Scan for the cell matching the given text and deliver its (x, y) coordinate at center. 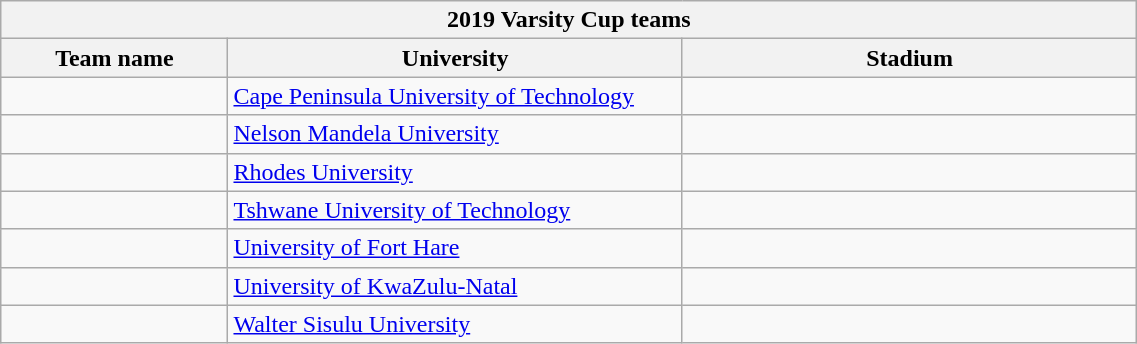
Team name (114, 58)
Stadium (909, 58)
Walter Sisulu University (455, 324)
University (455, 58)
University of Fort Hare (455, 248)
Cape Peninsula University of Technology (455, 96)
Rhodes University (455, 172)
Tshwane University of Technology (455, 210)
2019 Varsity Cup teams (569, 20)
University of KwaZulu-Natal (455, 286)
Nelson Mandela University (455, 134)
